Identify which cell holds the provided text, then report its [x, y] central coordinate. 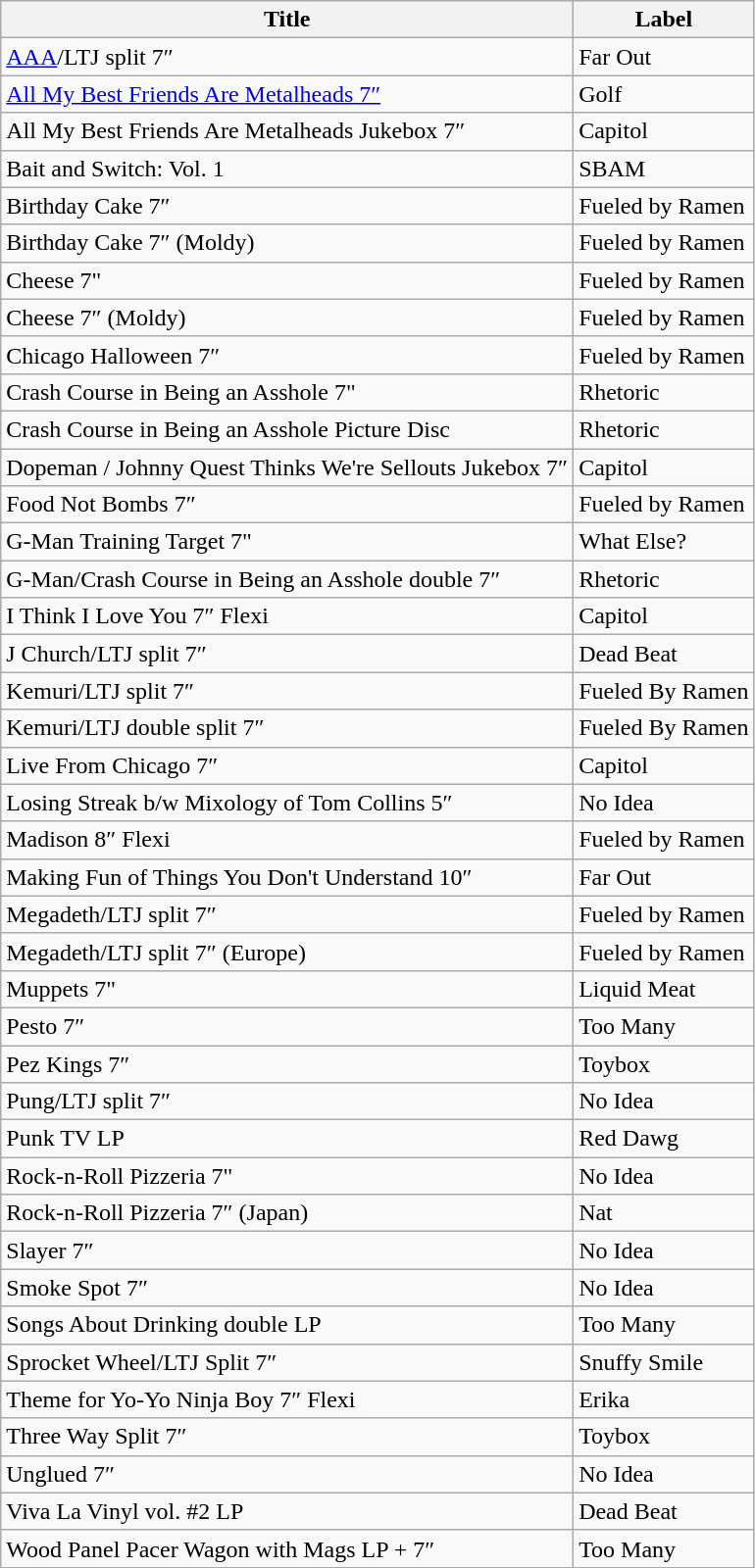
Birthday Cake 7″ [287, 206]
Kemuri/LTJ split 7″ [287, 691]
Sprocket Wheel/LTJ Split 7″ [287, 1362]
Megadeth/LTJ split 7″ (Europe) [287, 952]
Cheese 7" [287, 280]
Pez Kings 7″ [287, 1063]
Pung/LTJ split 7″ [287, 1102]
Live From Chicago 7″ [287, 765]
Slayer 7″ [287, 1250]
Kemuri/LTJ double split 7″ [287, 728]
Liquid Meat [664, 989]
Red Dawg [664, 1139]
Three Way Split 7″ [287, 1437]
Rock-n-Roll Pizzeria 7″ (Japan) [287, 1213]
Theme for Yo-Yo Ninja Boy 7″ Flexi [287, 1399]
Muppets 7" [287, 989]
Dopeman / Johnny Quest Thinks We're Sellouts Jukebox 7″ [287, 467]
Pesto 7″ [287, 1026]
Crash Course in Being an Asshole Picture Disc [287, 429]
Unglued 7″ [287, 1474]
Rock-n-Roll Pizzeria 7" [287, 1176]
Smoke Spot 7″ [287, 1288]
Viva La Vinyl vol. #2 LP [287, 1511]
Food Not Bombs 7″ [287, 505]
SBAM [664, 169]
Crash Course in Being an Asshole 7" [287, 392]
G-Man/Crash Course in Being an Asshole double 7″ [287, 579]
All My Best Friends Are Metalheads Jukebox 7″ [287, 131]
Songs About Drinking double LP [287, 1325]
Title [287, 20]
Punk TV LP [287, 1139]
Label [664, 20]
Wood Panel Pacer Wagon with Mags LP + 7″ [287, 1548]
Erika [664, 1399]
Snuffy Smile [664, 1362]
Bait and Switch: Vol. 1 [287, 169]
Making Fun of Things You Don't Understand 10″ [287, 877]
Nat [664, 1213]
Losing Streak b/w Mixology of Tom Collins 5″ [287, 803]
G-Man Training Target 7" [287, 542]
Cheese 7″ (Moldy) [287, 318]
Birthday Cake 7″ (Moldy) [287, 243]
J Church/LTJ split 7″ [287, 654]
All My Best Friends Are Metalheads 7″ [287, 94]
AAA/LTJ split 7″ [287, 57]
Madison 8″ Flexi [287, 840]
What Else? [664, 542]
I Think I Love You 7″ Flexi [287, 616]
Chicago Halloween 7″ [287, 355]
Megadeth/LTJ split 7″ [287, 914]
Golf [664, 94]
